From the cell containing the given text, extract its center point as (x, y) coordinate. 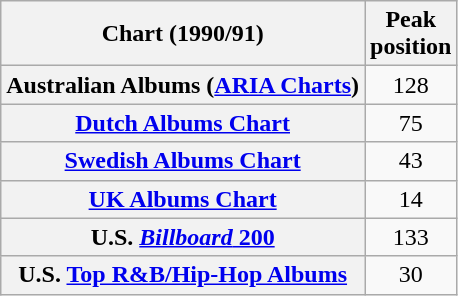
Dutch Albums Chart (183, 123)
U.S. Billboard 200 (183, 237)
133 (411, 237)
30 (411, 275)
Swedish Albums Chart (183, 161)
128 (411, 85)
U.S. Top R&B/Hip-Hop Albums (183, 275)
43 (411, 161)
14 (411, 199)
75 (411, 123)
Australian Albums (ARIA Charts) (183, 85)
UK Albums Chart (183, 199)
Peakposition (411, 34)
Chart (1990/91) (183, 34)
